Locate the cell with the specified text and output its (X, Y) center coordinate. 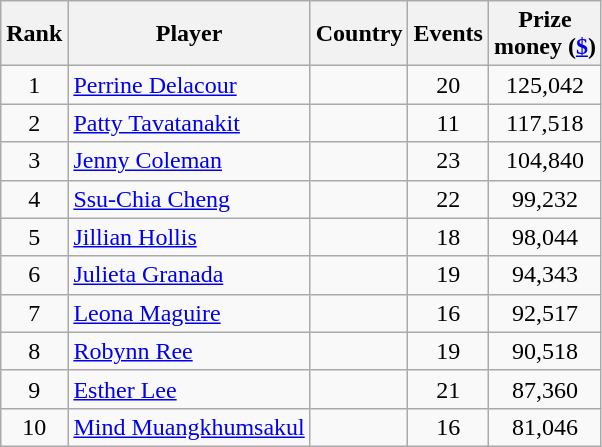
10 (34, 427)
4 (34, 199)
11 (448, 123)
98,044 (544, 237)
Events (448, 34)
2 (34, 123)
Patty Tavatanakit (189, 123)
90,518 (544, 351)
81,046 (544, 427)
Prize money ($) (544, 34)
Leona Maguire (189, 313)
18 (448, 237)
23 (448, 161)
Ssu-Chia Cheng (189, 199)
Esther Lee (189, 389)
8 (34, 351)
20 (448, 85)
Player (189, 34)
22 (448, 199)
87,360 (544, 389)
21 (448, 389)
125,042 (544, 85)
6 (34, 275)
Jenny Coleman (189, 161)
Robynn Ree (189, 351)
104,840 (544, 161)
92,517 (544, 313)
7 (34, 313)
99,232 (544, 199)
9 (34, 389)
3 (34, 161)
Country (359, 34)
1 (34, 85)
Mind Muangkhumsakul (189, 427)
94,343 (544, 275)
Perrine Delacour (189, 85)
5 (34, 237)
Jillian Hollis (189, 237)
Julieta Granada (189, 275)
Rank (34, 34)
117,518 (544, 123)
